For the text-containing cell, return its midpoint in (x, y) coordinate format. 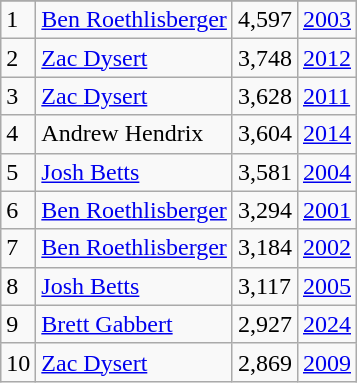
2001 (326, 210)
10 (18, 362)
3,628 (264, 96)
3,604 (264, 134)
2003 (326, 20)
2004 (326, 172)
4 (18, 134)
3,581 (264, 172)
1 (18, 20)
2,869 (264, 362)
9 (18, 324)
2011 (326, 96)
5 (18, 172)
2012 (326, 58)
2,927 (264, 324)
2002 (326, 248)
Andrew Hendrix (134, 134)
2009 (326, 362)
3 (18, 96)
2 (18, 58)
4,597 (264, 20)
3,184 (264, 248)
7 (18, 248)
2014 (326, 134)
3,748 (264, 58)
6 (18, 210)
Brett Gabbert (134, 324)
2024 (326, 324)
8 (18, 286)
2005 (326, 286)
3,294 (264, 210)
3,117 (264, 286)
